Extract the [X, Y] coordinate from the center of the cell holding the provided text.  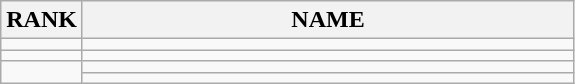
RANK [42, 20]
NAME [328, 20]
